Locate the cell with the specified text and output its (X, Y) center coordinate. 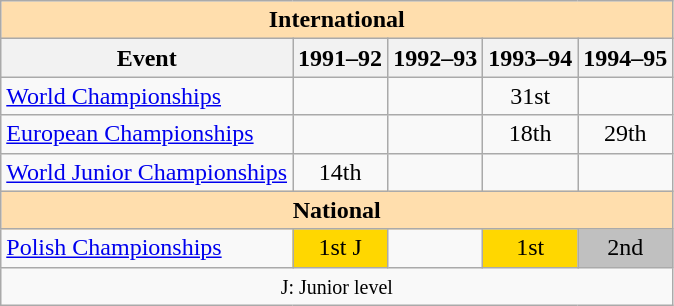
1991–92 (340, 58)
31st (530, 96)
1st J (340, 248)
29th (626, 134)
International (337, 20)
World Junior Championships (147, 172)
1994–95 (626, 58)
J: Junior level (337, 286)
1993–94 (530, 58)
National (337, 210)
18th (530, 134)
2nd (626, 248)
1st (530, 248)
European Championships (147, 134)
1992–93 (436, 58)
Polish Championships (147, 248)
World Championships (147, 96)
Event (147, 58)
14th (340, 172)
